Return (x, y) of the center of cell containing provided text 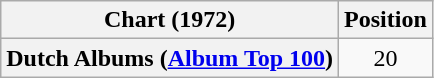
Dutch Albums (Album Top 100) (170, 58)
Chart (1972) (170, 20)
Position (386, 20)
20 (386, 58)
